Determine the (X, Y) coordinate at the center of the cell enclosing the given text.  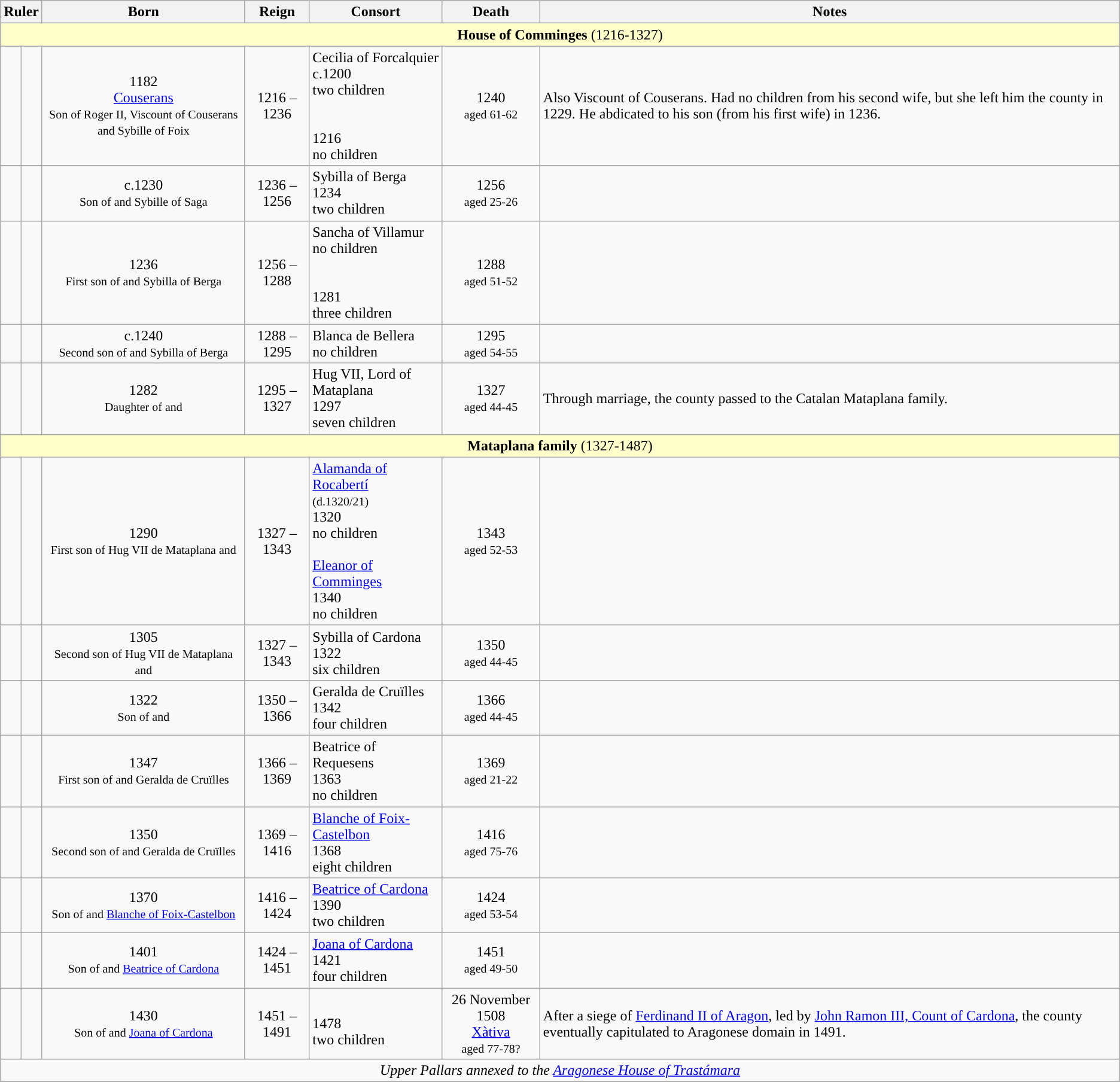
Sybilla of Berga1234two children (376, 193)
1295aged 54-55 (491, 343)
1350Second son of and Geralda de Cruïlles (144, 842)
1347First son of and Geralda de Cruïlles (144, 770)
Sancha of Villamurno children1281three children (376, 273)
1416 – 1424 (277, 906)
After a siege of Ferdinand II of Aragon, led by John Ramon III, Count of Cardona, the county eventually capitulated to Aragonese domain in 1491. (829, 1024)
House of Comminges (1216-1327) (560, 35)
1288 – 1295 (277, 343)
1350 – 1366 (277, 708)
1256aged 25-26 (491, 193)
1370Son of and Blanche of Foix-Castelbon (144, 906)
1216 – 1236 (277, 106)
1478two children (376, 1024)
Geralda de Cruïlles1342four children (376, 708)
1295 – 1327 (277, 398)
Through marriage, the county passed to the Catalan Mataplana family. (829, 398)
1424aged 53-54 (491, 906)
1327aged 44-45 (491, 398)
Upper Pallars annexed to the Aragonese House of Trastámara (560, 1071)
Hug VII, Lord of Mataplana1297seven children (376, 398)
Mataplana family (1327-1487) (560, 446)
1366aged 44-45 (491, 708)
1290First son of Hug VII de Mataplana and (144, 541)
1369aged 21-22 (491, 770)
1240aged 61-62 (491, 106)
1236First son of and Sybilla of Berga (144, 273)
1451aged 49-50 (491, 961)
1322Son of and (144, 708)
Sybilla of Cardona1322six children (376, 653)
Cecilia of Forcalquierc.1200two children1216no children (376, 106)
1256 – 1288 (277, 273)
1182CouseransSon of Roger II, Viscount of Couserans and Sybille of Foix (144, 106)
Blanche of Foix-Castelbon1368eight children (376, 842)
1350aged 44-45 (491, 653)
26 November 1508Xàtivaaged 77-78? (491, 1024)
Consort (376, 12)
1305Second son of Hug VII de Mataplana and (144, 653)
Blanca de Bellerano children (376, 343)
1366 – 1369 (277, 770)
Born (144, 12)
Alamanda of Rocabertí(d.1320/21)1320no childrenEleanor of Comminges1340no children (376, 541)
1369 – 1416 (277, 842)
Beatrice of Requesens1363no children (376, 770)
Ruler (22, 12)
1430Son of and Joana of Cardona (144, 1024)
Joana of Cardona1421four children (376, 961)
Notes (829, 12)
1282Daughter of and (144, 398)
c.1240Second son of and Sybilla of Berga (144, 343)
Death (491, 12)
Reign (277, 12)
1236 – 1256 (277, 193)
1343aged 52-53 (491, 541)
c.1230Son of and Sybille of Saga (144, 193)
1451 – 1491 (277, 1024)
1288aged 51-52 (491, 273)
1424 – 1451 (277, 961)
Beatrice of Cardona1390two children (376, 906)
1401Son of and Beatrice of Cardona (144, 961)
1416aged 75-76 (491, 842)
